Capture the cell that displays the provided text and extract its (x, y) central coordinate. 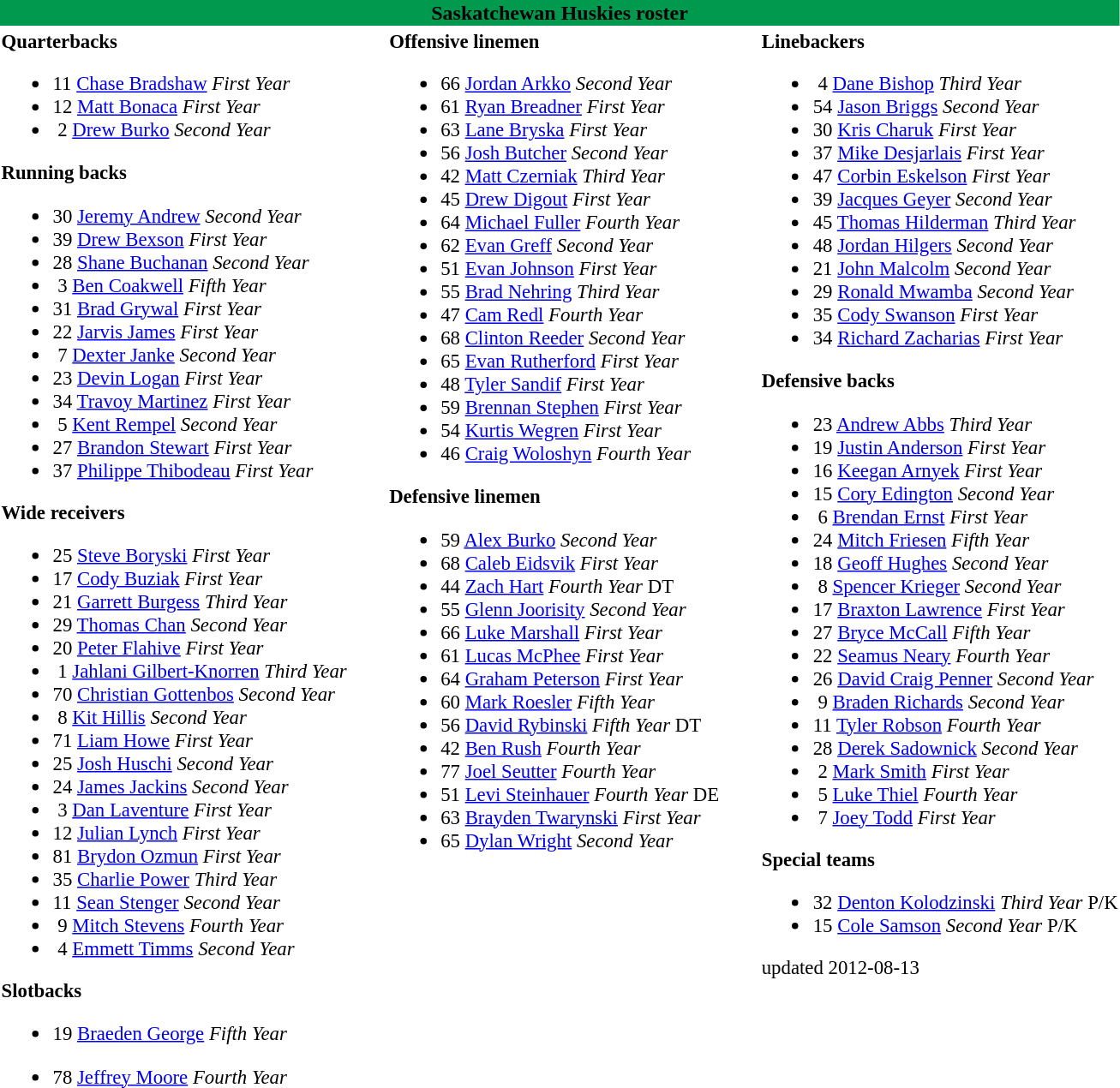
Saskatchewan Huskies roster (560, 13)
